Identify which cell holds the provided text, then report its (X, Y) central coordinate. 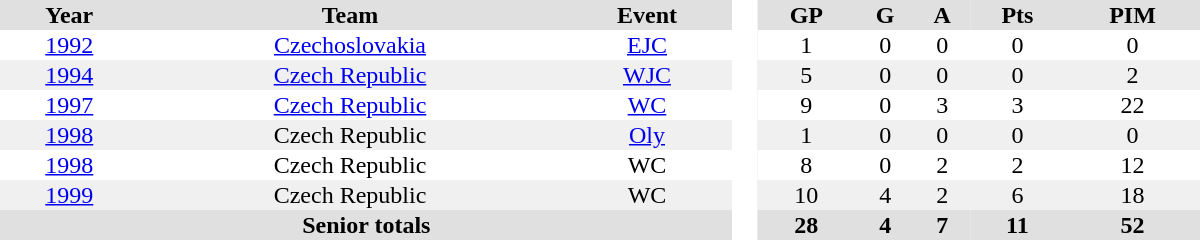
Pts (1018, 15)
EJC (646, 45)
10 (806, 195)
1997 (70, 105)
22 (1132, 105)
Year (70, 15)
11 (1018, 225)
Event (646, 15)
Team (350, 15)
Czechoslovakia (350, 45)
12 (1132, 165)
A (942, 15)
7 (942, 225)
Senior totals (366, 225)
Oly (646, 135)
9 (806, 105)
5 (806, 75)
PIM (1132, 15)
GP (806, 15)
1992 (70, 45)
28 (806, 225)
18 (1132, 195)
6 (1018, 195)
G (886, 15)
WJC (646, 75)
1994 (70, 75)
8 (806, 165)
52 (1132, 225)
1999 (70, 195)
